Locate the cell with the specified text and output its [x, y] center coordinate. 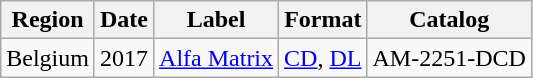
Catalog [449, 20]
Label [216, 20]
CD, DL [323, 58]
Format [323, 20]
2017 [124, 58]
Region [48, 20]
Belgium [48, 58]
Date [124, 20]
Alfa Matrix [216, 58]
AM-2251-DCD [449, 58]
